Capture the cell that displays the provided text and extract its (X, Y) central coordinate. 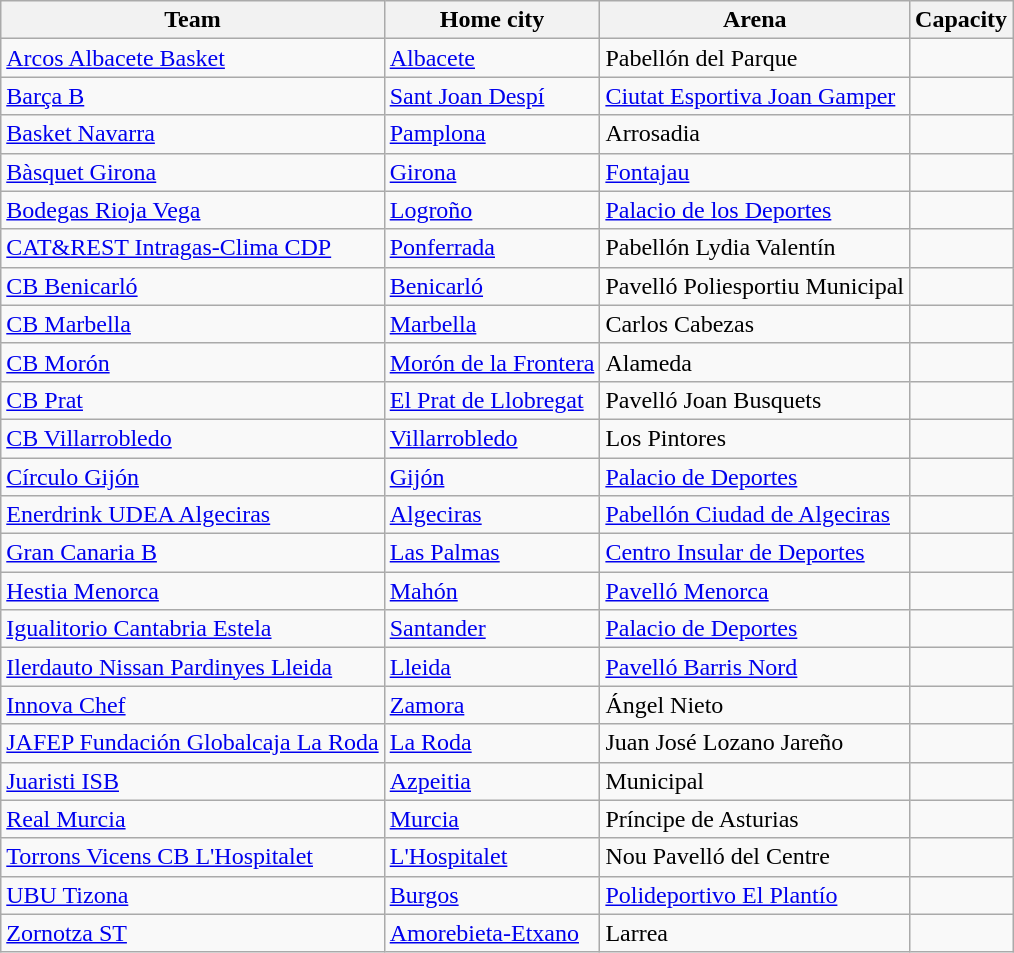
CB Benicarló (192, 286)
Ponferrada (492, 248)
Pavelló Menorca (755, 591)
Innova Chef (192, 705)
Igualitorio Cantabria Estela (192, 629)
Arcos Albacete Basket (192, 58)
Pabellón Lydia Valentín (755, 248)
Albacete (492, 58)
Príncipe de Asturias (755, 819)
Marbella (492, 324)
Team (192, 20)
Morón de la Frontera (492, 362)
Real Murcia (192, 819)
Capacity (962, 20)
Alameda (755, 362)
Pabellón del Parque (755, 58)
CB Morón (192, 362)
Santander (492, 629)
CB Marbella (192, 324)
Pabellón Ciudad de Algeciras (755, 515)
Logroño (492, 210)
Hestia Menorca (192, 591)
Centro Insular de Deportes (755, 553)
Ilerdauto Nissan Pardinyes Lleida (192, 667)
CB Villarrobledo (192, 438)
Benicarló (492, 286)
Gijón (492, 477)
L'Hospitalet (492, 857)
Barça B (192, 96)
La Roda (492, 743)
Pavelló Joan Busquets (755, 400)
Gran Canaria B (192, 553)
Juaristi ISB (192, 781)
Algeciras (492, 515)
Home city (492, 20)
Amorebieta-Etxano (492, 933)
Zamora (492, 705)
Lleida (492, 667)
Zornotza ST (192, 933)
Las Palmas (492, 553)
Palacio de los Deportes (755, 210)
El Prat de Llobregat (492, 400)
Pavelló Poliesportiu Municipal (755, 286)
Larrea (755, 933)
Azpeitia (492, 781)
Carlos Cabezas (755, 324)
Nou Pavelló del Centre (755, 857)
Sant Joan Despí (492, 96)
Basket Navarra (192, 134)
Los Pintores (755, 438)
Fontajau (755, 172)
Arena (755, 20)
CAT&REST Intragas-Clima CDP (192, 248)
UBU Tizona (192, 895)
Municipal (755, 781)
Juan José Lozano Jareño (755, 743)
Pamplona (492, 134)
Burgos (492, 895)
Girona (492, 172)
Bàsquet Girona (192, 172)
Villarrobledo (492, 438)
Bodegas Rioja Vega (192, 210)
Pavelló Barris Nord (755, 667)
Ciutat Esportiva Joan Gamper (755, 96)
Murcia (492, 819)
Arrosadia (755, 134)
Ángel Nieto (755, 705)
Círculo Gijón (192, 477)
Polideportivo El Plantío (755, 895)
JAFEP Fundación Globalcaja La Roda (192, 743)
Enerdrink UDEA Algeciras (192, 515)
CB Prat (192, 400)
Mahón (492, 591)
Torrons Vicens CB L'Hospitalet (192, 857)
